From the cell containing the given text, extract its center point as [x, y] coordinate. 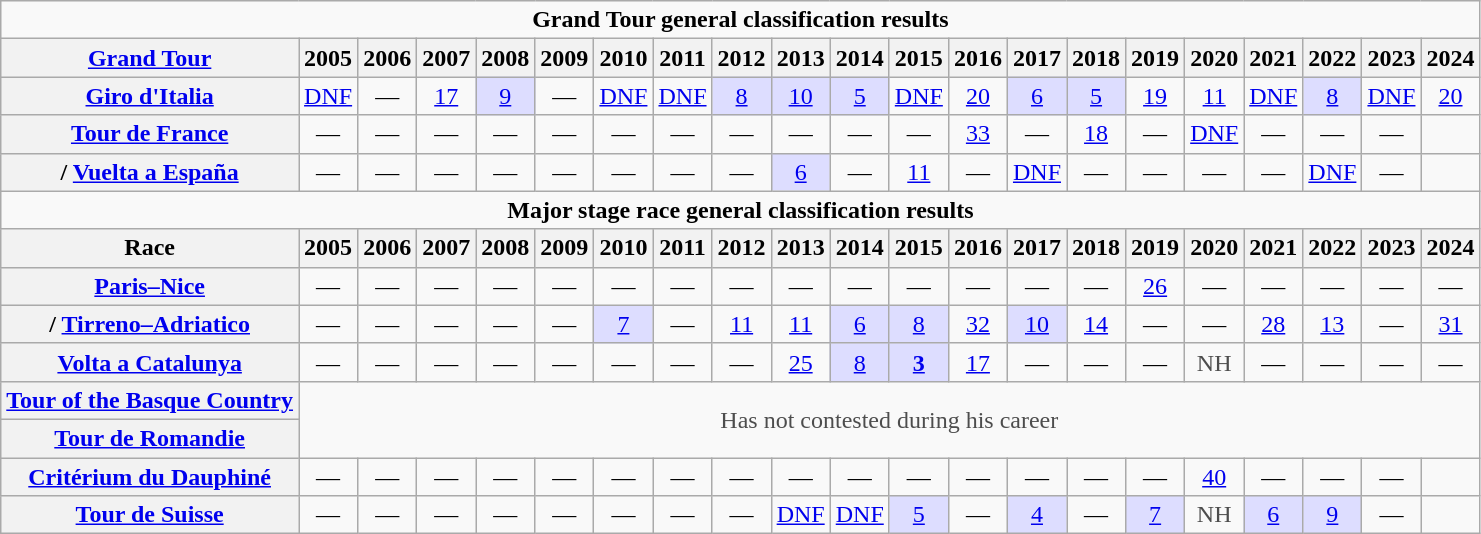
26 [1156, 286]
14 [1096, 324]
Volta a Catalunya [150, 362]
31 [1450, 324]
18 [1096, 134]
Grand Tour [150, 58]
28 [1274, 324]
Tour de Romandie [150, 438]
Critérium du Dauphiné [150, 477]
3 [918, 362]
Has not contested during his career [890, 419]
Tour de France [150, 134]
19 [1156, 96]
Paris–Nice [150, 286]
32 [978, 324]
Grand Tour general classification results [740, 20]
13 [1332, 324]
Giro d'Italia [150, 96]
Tour of the Basque Country [150, 400]
33 [978, 134]
Major stage race general classification results [740, 210]
4 [1036, 515]
Tour de Suisse [150, 515]
/ Tirreno–Adriatico [150, 324]
/ Vuelta a España [150, 172]
25 [800, 362]
40 [1214, 477]
Race [150, 248]
